Pinpoint the cell where the given text exists, returning its [X, Y] midpoint coordinate. 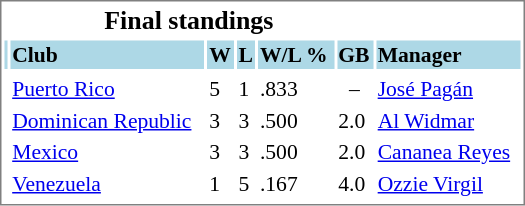
Al Widmar [448, 120]
4.0 [355, 184]
Final standings [188, 20]
– [355, 89]
.167 [296, 184]
W [221, 54]
José Pagán [448, 89]
.833 [296, 89]
GB [355, 54]
Puerto Rico [108, 89]
Mexico [108, 152]
Cananea Reyes [448, 152]
Ozzie Virgil [448, 184]
Venezuela [108, 184]
L [246, 54]
Club [108, 54]
Manager [448, 54]
W/L % [296, 54]
Dominican Republic [108, 120]
